Provide the [x, y] coordinate of the cell's center where the given text is located.  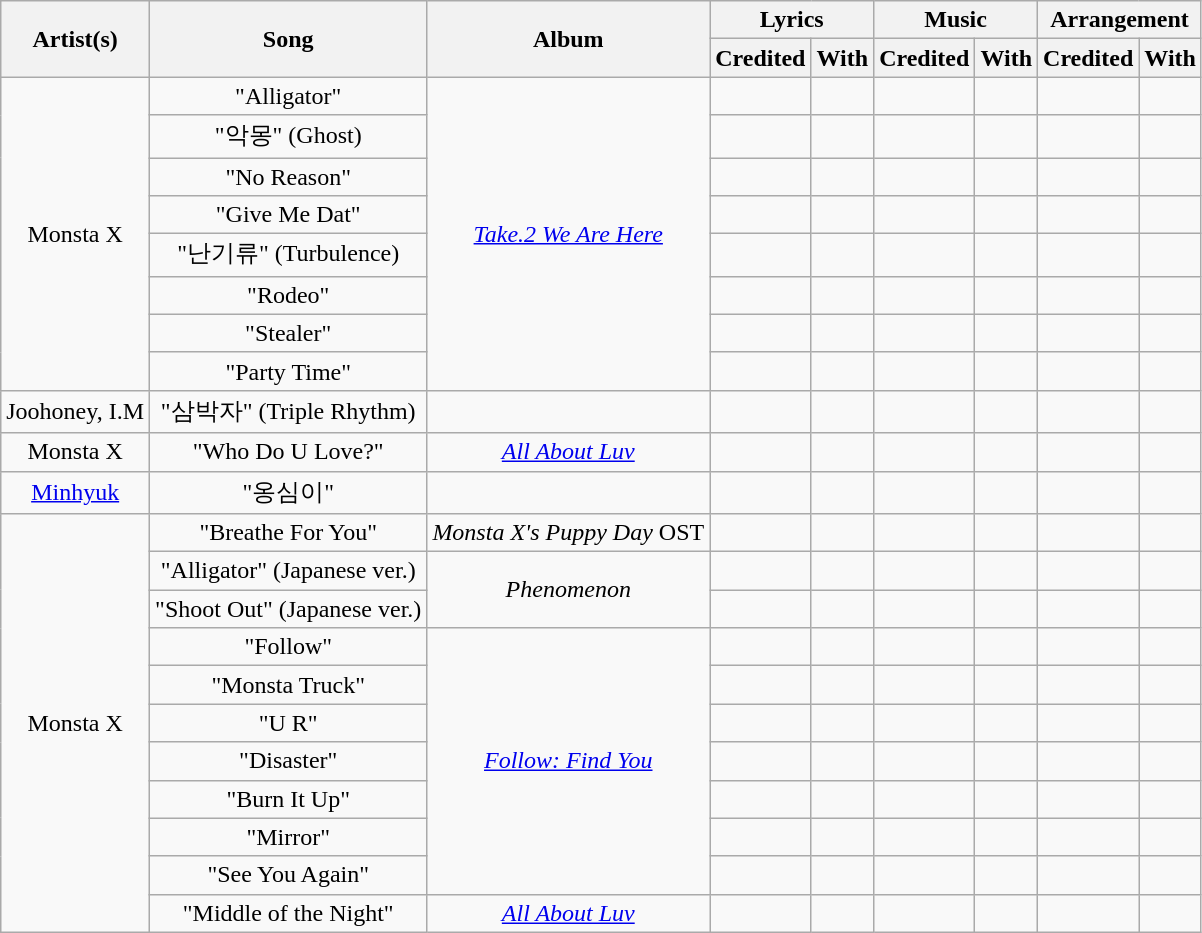
"Alligator" (Japanese ver.) [288, 571]
Artist(s) [76, 39]
"Stealer" [288, 333]
Album [568, 39]
"Party Time" [288, 371]
"삼박자" (Triple Rhythm) [288, 412]
Arrangement [1120, 20]
Phenomenon [568, 590]
"Mirror" [288, 837]
Minhyuk [76, 492]
Take.2 We Are Here [568, 234]
"Follow" [288, 647]
"No Reason" [288, 177]
Lyrics [792, 20]
"Who Do U Love?" [288, 452]
Song [288, 39]
Follow: Find You [568, 761]
"Give Me Dat" [288, 215]
Music [956, 20]
"Rodeo" [288, 295]
"Middle of the Night" [288, 913]
"옹심이" [288, 492]
Monsta X's Puppy Day OST [568, 533]
"Shoot Out" (Japanese ver.) [288, 609]
"Monsta Truck" [288, 685]
"악몽" (Ghost) [288, 136]
"See You Again" [288, 875]
"U R" [288, 723]
Joohoney, I.M [76, 412]
"Alligator" [288, 96]
"Burn It Up" [288, 799]
"난기류" (Turbulence) [288, 256]
"Breathe For You" [288, 533]
"Disaster" [288, 761]
